Return the (X, Y) coordinate for the center point of the cell that contains the specified text.  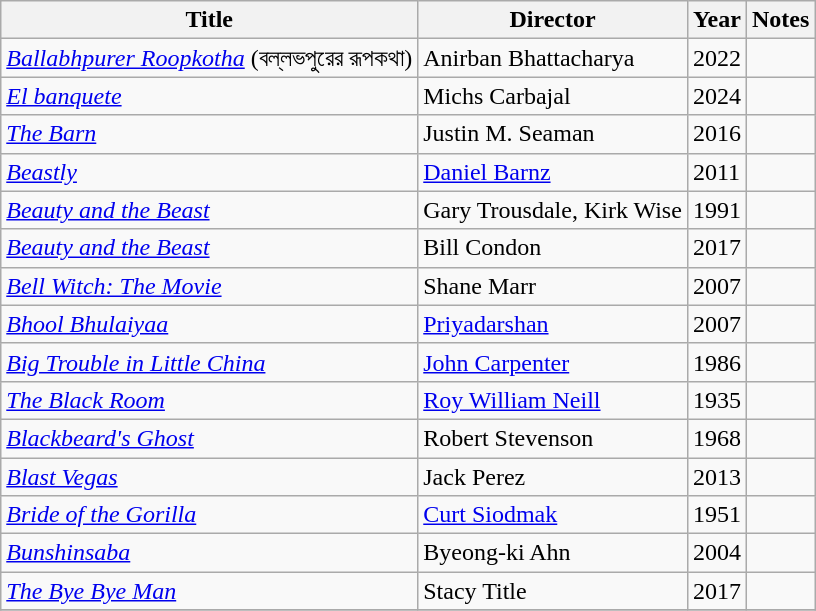
Roy William Neill (553, 400)
2016 (716, 134)
Michs Carbajal (553, 96)
Year (716, 20)
1986 (716, 362)
Blast Vegas (210, 477)
Byeong-ki Ahn (553, 553)
1991 (716, 210)
Bunshinsaba (210, 553)
Anirban Bhattacharya (553, 58)
Stacy Title (553, 591)
2011 (716, 172)
Big Trouble in Little China (210, 362)
Bell Witch: The Movie (210, 286)
Bhool Bhulaiyaa (210, 324)
Curt Siodmak (553, 515)
Title (210, 20)
The Black Room (210, 400)
Gary Trousdale, Kirk Wise (553, 210)
1968 (716, 438)
Shane Marr (553, 286)
Blackbeard's Ghost (210, 438)
1951 (716, 515)
2013 (716, 477)
Daniel Barnz (553, 172)
2024 (716, 96)
Beastly (210, 172)
Justin M. Seaman (553, 134)
The Bye Bye Man (210, 591)
Priyadarshan (553, 324)
John Carpenter (553, 362)
Jack Perez (553, 477)
Notes (780, 20)
2004 (716, 553)
The Barn (210, 134)
Bride of the Gorilla (210, 515)
Robert Stevenson (553, 438)
Ballabhpurer Roopkotha (বল্লভপুরের রূপকথা) (210, 58)
1935 (716, 400)
El banquete (210, 96)
Director (553, 20)
Bill Condon (553, 248)
2022 (716, 58)
